Return [x, y] of the center of cell containing provided text 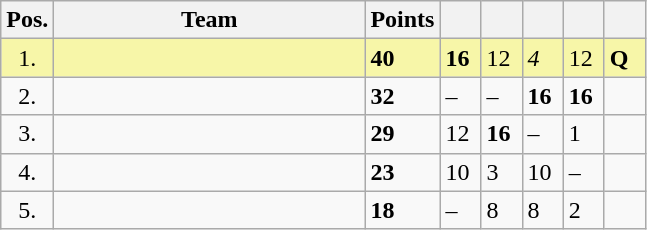
29 [402, 134]
Q [624, 58]
Pos. [28, 20]
40 [402, 58]
3. [28, 134]
1. [28, 58]
32 [402, 96]
2. [28, 96]
4 [542, 58]
Team [210, 20]
3 [502, 172]
5. [28, 210]
4. [28, 172]
Points [402, 20]
23 [402, 172]
18 [402, 210]
2 [584, 210]
1 [584, 134]
